Capture the cell that displays the provided text and extract its [X, Y] central coordinate. 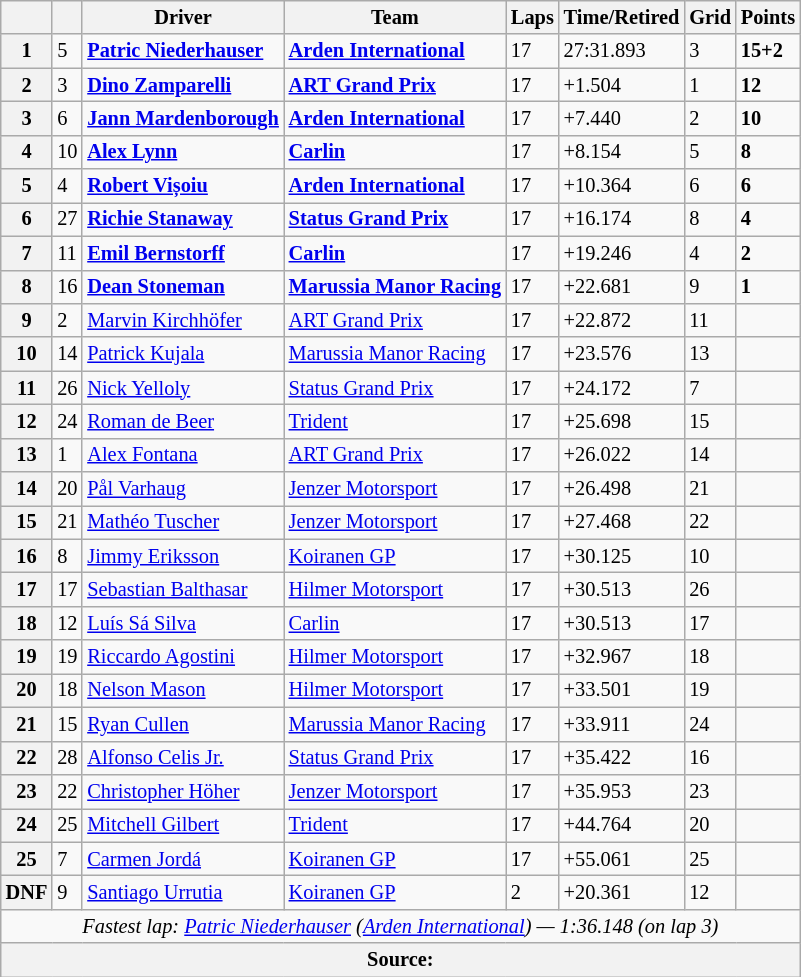
Nelson Mason [182, 690]
Driver [182, 17]
Ryan Cullen [182, 724]
Sebastian Balthasar [182, 589]
Alex Fontana [182, 455]
+35.953 [622, 791]
Alfonso Celis Jr. [182, 758]
Jimmy Eriksson [182, 556]
+44.764 [622, 825]
Richie Stanaway [182, 219]
27 [67, 219]
Riccardo Agostini [182, 657]
27:31.893 [622, 51]
Fastest lap: Patric Niederhauser (Arden International) — 1:36.148 (on lap 3) [400, 926]
Emil Bernstorff [182, 253]
Time/Retired [622, 17]
Dino Zamparelli [182, 85]
+33.911 [622, 724]
28 [67, 758]
+20.361 [622, 892]
+35.422 [622, 758]
+16.174 [622, 219]
Source: [400, 960]
+22.872 [622, 320]
Mathéo Tuscher [182, 522]
Patrick Kujala [182, 354]
15+2 [768, 51]
+7.440 [622, 118]
+27.468 [622, 522]
Santiago Urrutia [182, 892]
Mitchell Gilbert [182, 825]
+24.172 [622, 388]
Laps [532, 17]
Christopher Höher [182, 791]
Marvin Kirchhöfer [182, 320]
Grid [710, 17]
Roman de Beer [182, 421]
+1.504 [622, 85]
Alex Lynn [182, 152]
+25.698 [622, 421]
+26.498 [622, 489]
+8.154 [622, 152]
Jann Mardenborough [182, 118]
Carmen Jordá [182, 859]
+19.246 [622, 253]
Nick Yelloly [182, 388]
Team [395, 17]
Dean Stoneman [182, 287]
+30.125 [622, 556]
Luís Sá Silva [182, 623]
+26.022 [622, 455]
+22.681 [622, 287]
+33.501 [622, 690]
+23.576 [622, 354]
Pål Varhaug [182, 489]
Points [768, 17]
+55.061 [622, 859]
Robert Vișoiu [182, 186]
+10.364 [622, 186]
+32.967 [622, 657]
DNF [27, 892]
Patric Niederhauser [182, 51]
